Provide the (X, Y) coordinate of the cell's center where the given text is located.  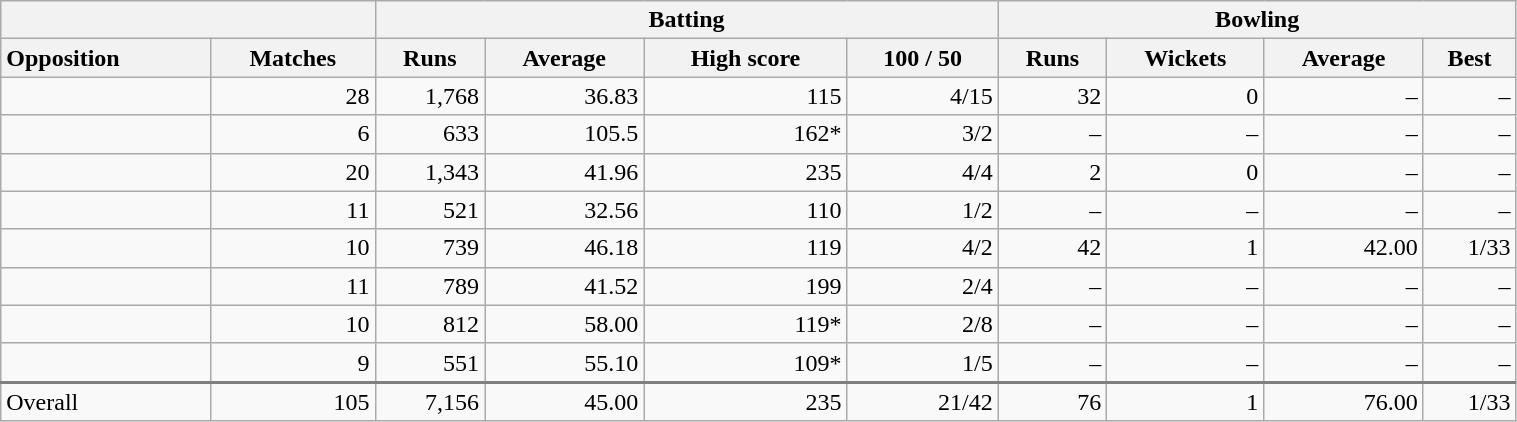
199 (746, 286)
1,343 (430, 172)
20 (292, 172)
55.10 (564, 362)
41.52 (564, 286)
110 (746, 210)
551 (430, 362)
Opposition (106, 58)
162* (746, 134)
1/2 (922, 210)
76 (1052, 402)
21/42 (922, 402)
2/4 (922, 286)
Overall (106, 402)
119* (746, 324)
105.5 (564, 134)
4/15 (922, 96)
High score (746, 58)
76.00 (1344, 402)
4/2 (922, 248)
9 (292, 362)
739 (430, 248)
115 (746, 96)
42 (1052, 248)
41.96 (564, 172)
Matches (292, 58)
3/2 (922, 134)
46.18 (564, 248)
1,768 (430, 96)
633 (430, 134)
Best (1470, 58)
812 (430, 324)
2/8 (922, 324)
7,156 (430, 402)
789 (430, 286)
521 (430, 210)
2 (1052, 172)
105 (292, 402)
4/4 (922, 172)
36.83 (564, 96)
32.56 (564, 210)
28 (292, 96)
Wickets (1186, 58)
Batting (686, 20)
1/5 (922, 362)
100 / 50 (922, 58)
42.00 (1344, 248)
58.00 (564, 324)
6 (292, 134)
119 (746, 248)
Bowling (1257, 20)
45.00 (564, 402)
32 (1052, 96)
109* (746, 362)
